Scan for the cell matching the given text and deliver its [X, Y] coordinate at center. 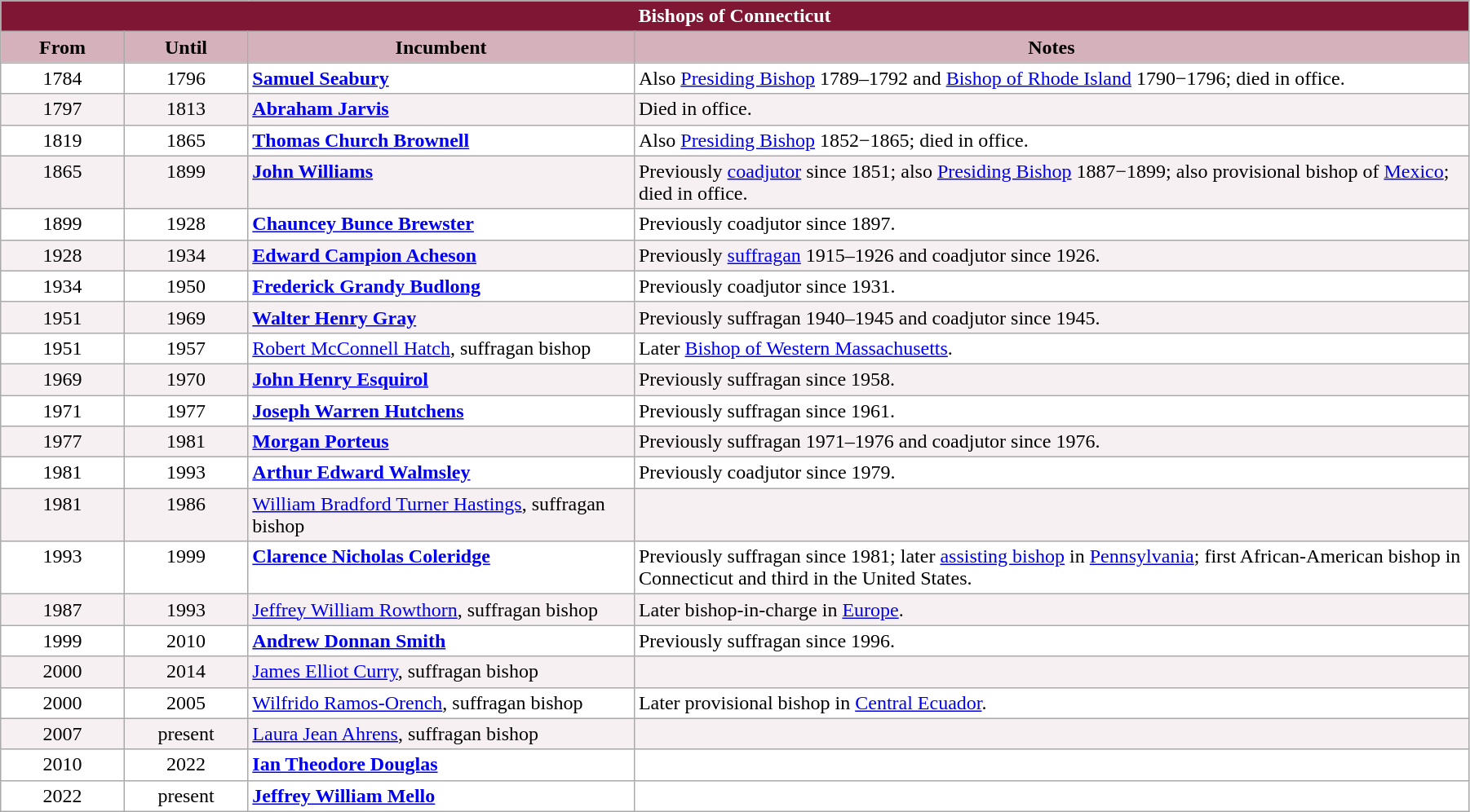
Later bishop-in-charge in Europe. [1051, 610]
1957 [186, 348]
1813 [186, 109]
John Williams [441, 183]
Previously coadjutor since 1931. [1051, 286]
Jeffrey William Mello [441, 796]
Previously suffragan 1940–1945 and coadjutor since 1945. [1051, 317]
James Elliot Curry, suffragan bishop [441, 672]
1986 [186, 515]
1797 [63, 109]
William Bradford Turner Hastings, suffragan bishop [441, 515]
2007 [63, 734]
Previously suffragan 1971–1976 and coadjutor since 1976. [1051, 442]
Previously suffragan since 1961. [1051, 410]
Abraham Jarvis [441, 109]
Wilfrido Ramos-Orench, suffragan bishop [441, 703]
Ian Theodore Douglas [441, 765]
Chauncey Bunce Brewster [441, 224]
Morgan Porteus [441, 442]
1987 [63, 610]
Until [186, 47]
Later provisional bishop in Central Ecuador. [1051, 703]
Previously suffragan since 1996. [1051, 641]
Previously suffragan since 1981; later assisting bishop in Pennsylvania; first African-American bishop in Connecticut and third in the United States. [1051, 567]
2005 [186, 703]
Later Bishop of Western Massachusetts. [1051, 348]
Clarence Nicholas Coleridge [441, 567]
1970 [186, 379]
Thomas Church Brownell [441, 140]
Previously suffragan 1915–1926 and coadjutor since 1926. [1051, 255]
Also Presiding Bishop 1789–1792 and Bishop of Rhode Island 1790−1796; died in office. [1051, 78]
Robert McConnell Hatch, suffragan bishop [441, 348]
Previously suffragan since 1958. [1051, 379]
1950 [186, 286]
1784 [63, 78]
Previously coadjutor since 1979. [1051, 473]
Previously coadjutor since 1897. [1051, 224]
Laura Jean Ahrens, suffragan bishop [441, 734]
Edward Campion Acheson [441, 255]
Notes [1051, 47]
Died in office. [1051, 109]
1971 [63, 410]
1819 [63, 140]
2014 [186, 672]
Also Presiding Bishop 1852−1865; died in office. [1051, 140]
Frederick Grandy Budlong [441, 286]
Previously coadjutor since 1851; also Presiding Bishop 1887−1899; also provisional bishop of Mexico; died in office. [1051, 183]
Incumbent [441, 47]
Bishops of Connecticut [735, 16]
From [63, 47]
Samuel Seabury [441, 78]
John Henry Esquirol [441, 379]
Joseph Warren Hutchens [441, 410]
Jeffrey William Rowthorn, suffragan bishop [441, 610]
Arthur Edward Walmsley [441, 473]
Andrew Donnan Smith [441, 641]
1796 [186, 78]
Walter Henry Gray [441, 317]
